For the text-containing cell, return its midpoint in [X, Y] coordinate format. 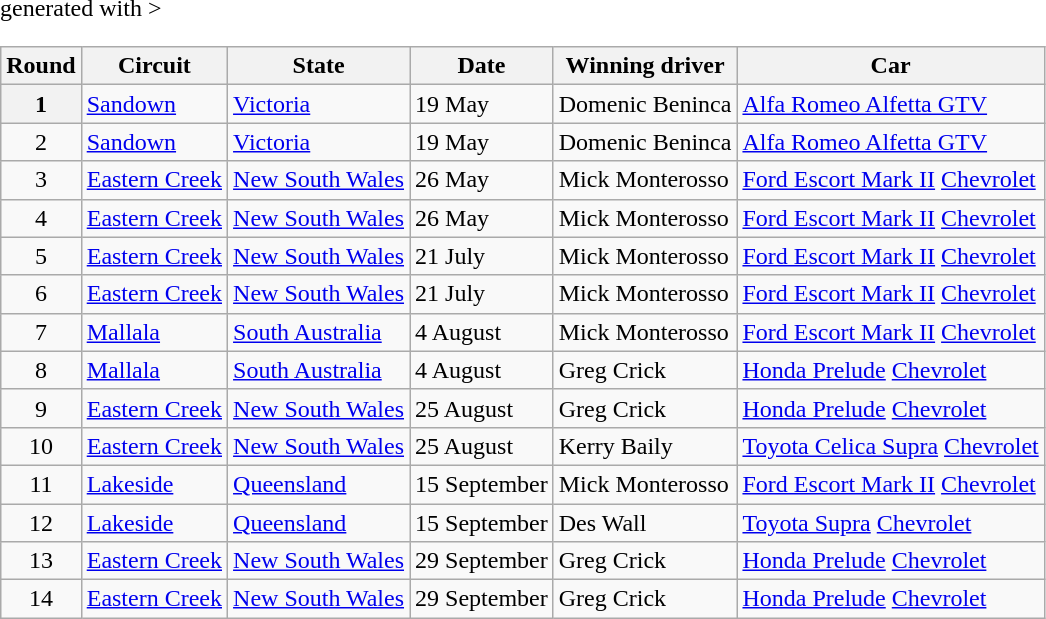
2 [41, 142]
9 [41, 408]
Car [890, 66]
State [319, 66]
3 [41, 180]
Kerry Baily [645, 446]
8 [41, 370]
Winning driver [645, 66]
Des Wall [645, 523]
13 [41, 561]
1 [41, 104]
Date [482, 66]
4 [41, 218]
11 [41, 484]
5 [41, 256]
Round [41, 66]
Toyota Supra Chevrolet [890, 523]
Circuit [154, 66]
14 [41, 599]
10 [41, 446]
6 [41, 294]
7 [41, 332]
12 [41, 523]
Toyota Celica Supra Chevrolet [890, 446]
